Return [X, Y] of the center of cell containing provided text 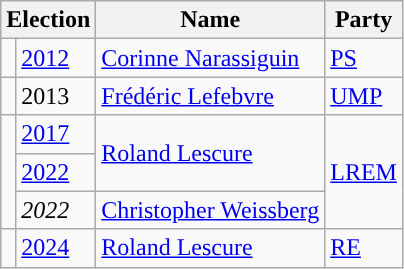
LREM [364, 172]
Name [210, 20]
2012 [56, 58]
Frédéric Lefebvre [210, 96]
Party [364, 20]
2017 [56, 134]
UMP [364, 96]
2024 [56, 248]
RE [364, 248]
Christopher Weissberg [210, 210]
Corinne Narassiguin [210, 58]
PS [364, 58]
2013 [56, 96]
Election [48, 20]
